Pinpoint the cell where the given text exists, returning its [x, y] midpoint coordinate. 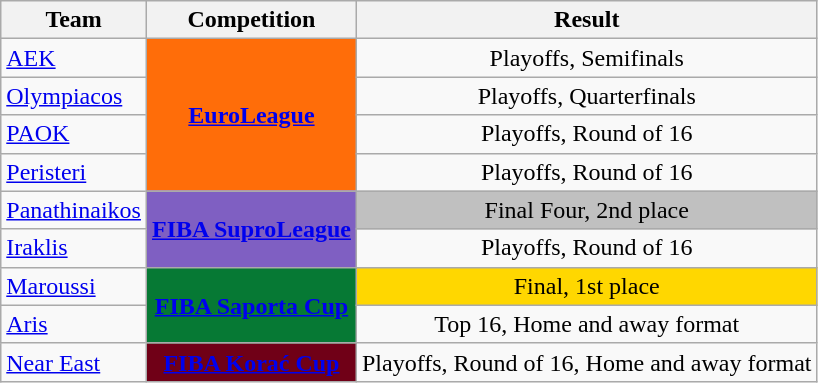
Playoffs, Semifinals [586, 58]
Competition [251, 20]
Result [586, 20]
Peristeri [74, 172]
AEK [74, 58]
Top 16, Home and away format [586, 324]
Team [74, 20]
Near East [74, 362]
FIBA Korać Cup [251, 362]
Panathinaikos [74, 210]
FIBA Saporta Cup [251, 305]
Maroussi [74, 286]
Iraklis [74, 248]
Olympiacos [74, 96]
Playoffs, Round of 16, Home and away format [586, 362]
Final, 1st place [586, 286]
Playoffs, Quarterfinals [586, 96]
Final Four, 2nd place [586, 210]
Aris [74, 324]
PAOK [74, 134]
FIBA SuproLeague [251, 229]
EuroLeague [251, 115]
